Identify which cell holds the provided text, then report its (X, Y) central coordinate. 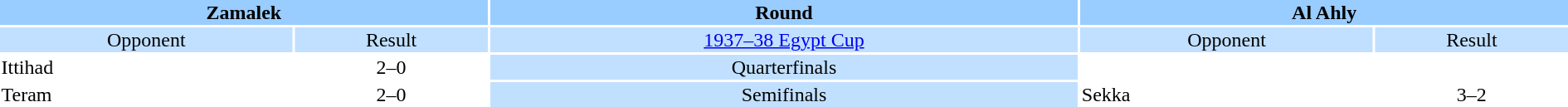
Zamalek (244, 12)
1937–38 Egypt Cup (785, 40)
Round (785, 12)
3–2 (1472, 95)
Teram (146, 95)
Al Ahly (1324, 12)
Sekka (1226, 95)
Quarterfinals (785, 67)
Ittihad (146, 67)
Semifinals (785, 95)
